Scan for the cell matching the given text and deliver its (x, y) coordinate at center. 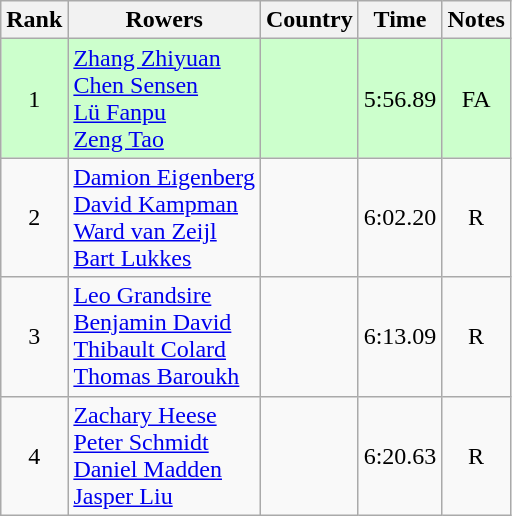
6:13.09 (400, 336)
4 (34, 456)
Time (400, 20)
5:56.89 (400, 98)
Zachary HeesePeter SchmidtDaniel MaddenJasper Liu (164, 456)
Country (309, 20)
2 (34, 218)
6:02.20 (400, 218)
Zhang ZhiyuanChen SensenLü FanpuZeng Tao (164, 98)
1 (34, 98)
Leo GrandsireBenjamin DavidThibault ColardThomas Baroukh (164, 336)
Notes (476, 20)
3 (34, 336)
Damion EigenbergDavid KampmanWard van ZeijlBart Lukkes (164, 218)
Rowers (164, 20)
Rank (34, 20)
6:20.63 (400, 456)
FA (476, 98)
